Output the [x, y] coordinate of the center of the cell containing the given text.  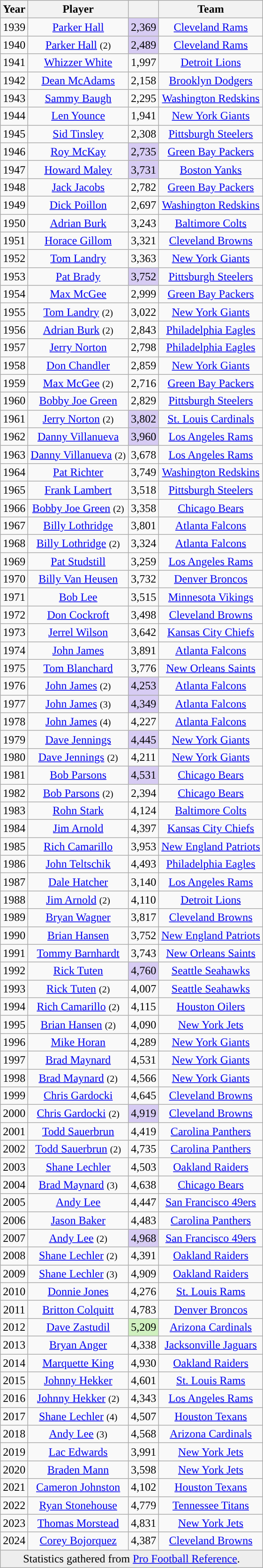
1956 [14, 330]
4,930 [143, 1363]
4,483 [143, 1220]
Chris Gardocki [78, 1096]
2019 [14, 1452]
4,115 [143, 1006]
2,369 [143, 27]
2004 [14, 1185]
1959 [14, 383]
1960 [14, 401]
1999 [14, 1096]
Boston Yanks [211, 169]
Cameron Johnston [78, 1488]
3,743 [143, 953]
1945 [14, 134]
Bobby Joe Green [78, 401]
4,227 [143, 722]
Dave Jennings (2) [78, 757]
2,782 [143, 187]
2007 [14, 1238]
1958 [14, 365]
Tom Landry (2) [78, 312]
1974 [14, 650]
1980 [14, 757]
2006 [14, 1220]
2018 [14, 1434]
Parker Hall [78, 27]
4,909 [143, 1274]
2,308 [143, 134]
Bob Parsons (2) [78, 793]
Shane Lechler (3) [78, 1274]
4,419 [143, 1131]
1990 [14, 935]
1949 [14, 205]
1989 [14, 918]
1997 [14, 1060]
2,798 [143, 348]
2,999 [143, 294]
3,891 [143, 650]
1965 [14, 490]
1976 [14, 686]
2,859 [143, 365]
4,276 [143, 1291]
4,760 [143, 971]
4,289 [143, 1042]
Howard Maley [78, 169]
1942 [14, 80]
4,391 [143, 1256]
4,102 [143, 1488]
4,349 [143, 704]
3,518 [143, 490]
Dave Zastudil [78, 1327]
3,642 [143, 633]
Shane Lechler [78, 1167]
4,919 [143, 1114]
1981 [14, 775]
4,253 [143, 686]
Rich Camarillo (2) [78, 1006]
John James (2) [78, 686]
2016 [14, 1399]
1939 [14, 27]
3,259 [143, 562]
Len Younce [78, 116]
1978 [14, 722]
2011 [14, 1309]
Brad Maynard (3) [78, 1185]
1955 [14, 312]
4,735 [143, 1149]
1982 [14, 793]
1947 [14, 169]
Rick Tuten (2) [78, 989]
Bryan Anger [78, 1345]
2009 [14, 1274]
Pat Richter [78, 472]
1994 [14, 1006]
4,507 [143, 1416]
Team [211, 9]
4,568 [143, 1434]
John James [78, 650]
Houston Oilers [211, 1006]
4,638 [143, 1185]
Chris Gardocki (2) [78, 1114]
3,817 [143, 918]
3,802 [143, 419]
Rich Camarillo [78, 846]
Pat Brady [78, 277]
2014 [14, 1363]
Bryan Wagner [78, 918]
1992 [14, 971]
4,445 [143, 739]
4,783 [143, 1309]
Jerry Norton [78, 348]
Thomas Morstead [78, 1523]
1987 [14, 882]
3,321 [143, 241]
Frank Lambert [78, 490]
Adrian Burk (2) [78, 330]
1975 [14, 668]
2,489 [143, 45]
1950 [14, 223]
2,394 [143, 793]
1964 [14, 472]
3,732 [143, 579]
Brian Hansen [78, 935]
Andy Lee (2) [78, 1238]
2,735 [143, 152]
2002 [14, 1149]
4,397 [143, 829]
Player [78, 9]
Max McGee [78, 294]
3,749 [143, 472]
1946 [14, 152]
4,007 [143, 989]
3,498 [143, 615]
2023 [14, 1523]
Billy Lothridge (2) [78, 544]
1993 [14, 989]
4,968 [143, 1238]
1963 [14, 454]
3,022 [143, 312]
Dave Jennings [78, 739]
3,363 [143, 259]
Billy Lothridge [78, 526]
Danny Villanueva [78, 437]
4,566 [143, 1078]
4,601 [143, 1381]
John James (3) [78, 704]
Danny Villanueva (2) [78, 454]
Statistics gathered from Pro Football Reference. [132, 1559]
Jerrel Wilson [78, 633]
Jerry Norton (2) [78, 419]
Jacksonville Jaguars [211, 1345]
1991 [14, 953]
2001 [14, 1131]
Lac Edwards [78, 1452]
4,779 [143, 1505]
Todd Sauerbrun [78, 1131]
3,243 [143, 223]
Dick Poillon [78, 205]
1940 [14, 45]
Max McGee (2) [78, 383]
1962 [14, 437]
Shane Lechler (2) [78, 1256]
1,941 [143, 116]
Rick Tuten [78, 971]
2,697 [143, 205]
3,991 [143, 1452]
2012 [14, 1327]
Braden Mann [78, 1470]
Bob Parsons [78, 775]
1968 [14, 544]
1986 [14, 864]
1957 [14, 348]
Roy McKay [78, 152]
1998 [14, 1078]
4,831 [143, 1523]
Bob Lee [78, 597]
Billy Van Heusen [78, 579]
1985 [14, 846]
Jason Baker [78, 1220]
3,515 [143, 597]
3,731 [143, 169]
Tennessee Titans [211, 1505]
1988 [14, 900]
1953 [14, 277]
2000 [14, 1114]
Johnny Hekker (2) [78, 1399]
1969 [14, 562]
1972 [14, 615]
John James (4) [78, 722]
1,997 [143, 63]
1948 [14, 187]
Brad Maynard (2) [78, 1078]
4,110 [143, 900]
Adrian Burk [78, 223]
4,447 [143, 1203]
Brad Maynard [78, 1060]
2,295 [143, 98]
Sid Tinsley [78, 134]
Year [14, 9]
2010 [14, 1291]
Don Chandler [78, 365]
3,598 [143, 1470]
1966 [14, 508]
1984 [14, 829]
1941 [14, 63]
1943 [14, 98]
4,211 [143, 757]
3,953 [143, 846]
Corey Bojorquez [78, 1541]
2024 [14, 1541]
Mike Horan [78, 1042]
1973 [14, 633]
2,843 [143, 330]
2,716 [143, 383]
1967 [14, 526]
1971 [14, 597]
2,829 [143, 401]
Andy Lee [78, 1203]
Ryan Stonehouse [78, 1505]
1970 [14, 579]
1983 [14, 811]
Johnny Hekker [78, 1381]
Jim Arnold (2) [78, 900]
4,124 [143, 811]
3,801 [143, 526]
1952 [14, 259]
Minnesota Vikings [211, 597]
4,343 [143, 1399]
Dean McAdams [78, 80]
2003 [14, 1167]
2005 [14, 1203]
4,338 [143, 1345]
Brooklyn Dodgers [211, 80]
3,324 [143, 544]
2,158 [143, 80]
Tom Blanchard [78, 668]
5,209 [143, 1327]
3,960 [143, 437]
3,140 [143, 882]
2021 [14, 1488]
Andy Lee (3) [78, 1434]
2015 [14, 1381]
Britton Colquitt [78, 1309]
1996 [14, 1042]
Don Cockroft [78, 615]
1995 [14, 1024]
4,493 [143, 864]
4,503 [143, 1167]
4,387 [143, 1541]
Donnie Jones [78, 1291]
Tommy Barnhardt [78, 953]
4,645 [143, 1096]
3,776 [143, 668]
Brian Hansen (2) [78, 1024]
2022 [14, 1505]
1979 [14, 739]
1944 [14, 116]
1954 [14, 294]
Dale Hatcher [78, 882]
Horace Gillom [78, 241]
Pat Studstill [78, 562]
3,358 [143, 508]
1951 [14, 241]
Tom Landry [78, 259]
Parker Hall (2) [78, 45]
2017 [14, 1416]
Jack Jacobs [78, 187]
Sammy Baugh [78, 98]
2008 [14, 1256]
2020 [14, 1470]
John Teltschik [78, 864]
Shane Lechler (4) [78, 1416]
3,678 [143, 454]
Todd Sauerbrun (2) [78, 1149]
Jim Arnold [78, 829]
1977 [14, 704]
2013 [14, 1345]
Rohn Stark [78, 811]
Whizzer White [78, 63]
4,090 [143, 1024]
Marquette King [78, 1363]
Bobby Joe Green (2) [78, 508]
1961 [14, 419]
St. Louis Cardinals [211, 419]
